Identify which cell holds the provided text, then report its [x, y] central coordinate. 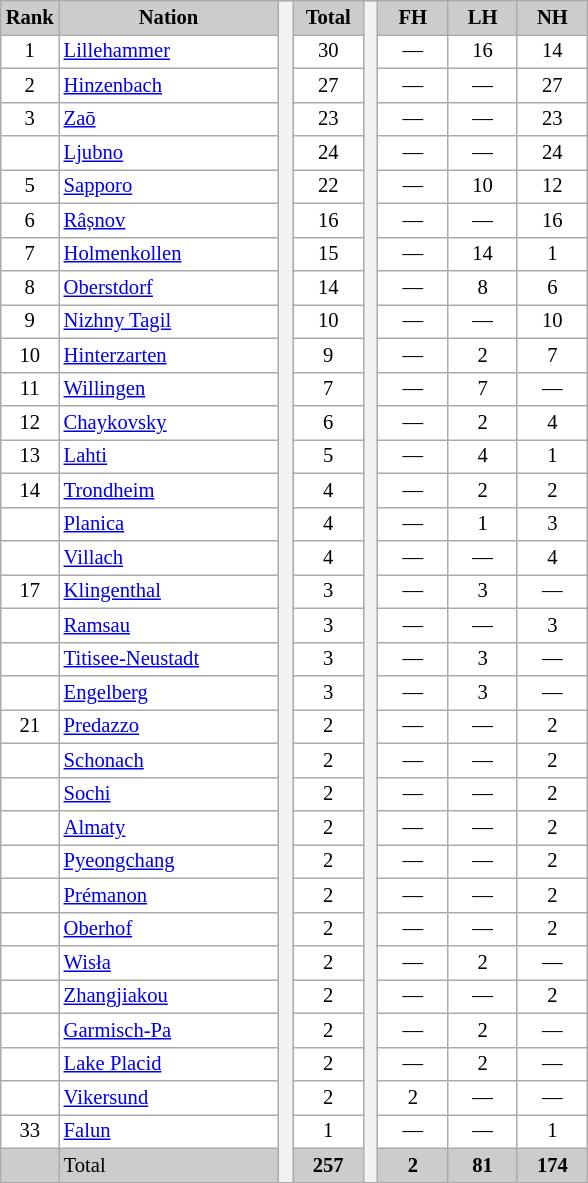
257 [328, 1165]
Lake Placid [169, 1064]
LH [483, 17]
Hinzenbach [169, 85]
FH [413, 17]
30 [328, 51]
Wisła [169, 963]
Ramsau [169, 625]
17 [30, 591]
Nation [169, 17]
Vikersund [169, 1097]
Willingen [169, 389]
Sapporo [169, 186]
Titisee-Neustadt [169, 659]
Sochi [169, 794]
Pyeongchang [169, 861]
Lahti [169, 456]
Lillehammer [169, 51]
Hinterzarten [169, 355]
Nizhny Tagil [169, 321]
Schonach [169, 760]
Engelberg [169, 693]
Zaō [169, 119]
Oberstdorf [169, 287]
174 [552, 1165]
Zhangjiakou [169, 996]
Prémanon [169, 895]
21 [30, 726]
33 [30, 1131]
Rank [30, 17]
Klingenthal [169, 591]
Garmisch-Pa [169, 1030]
Ljubno [169, 153]
22 [328, 186]
Trondheim [169, 490]
Villach [169, 557]
Planica [169, 524]
11 [30, 389]
Oberhof [169, 929]
Râșnov [169, 220]
NH [552, 17]
81 [483, 1165]
Holmenkollen [169, 254]
Chaykovsky [169, 423]
Predazzo [169, 726]
Almaty [169, 827]
15 [328, 254]
Falun [169, 1131]
13 [30, 456]
